Find where the given text appears and provide that cell's center as [X, Y] coordinate. 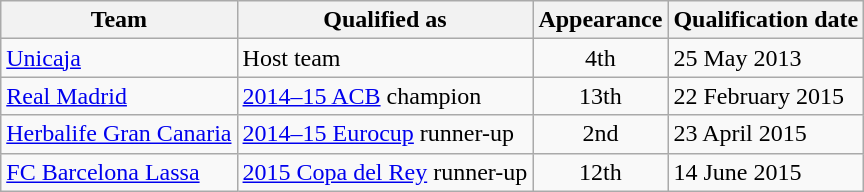
Qualified as [385, 20]
4th [600, 58]
22 February 2015 [766, 96]
Host team [385, 58]
14 June 2015 [766, 172]
Herbalife Gran Canaria [119, 134]
2014–15 Eurocup runner-up [385, 134]
Unicaja [119, 58]
2015 Copa del Rey runner-up [385, 172]
Real Madrid [119, 96]
FC Barcelona Lassa [119, 172]
Appearance [600, 20]
23 April 2015 [766, 134]
2014–15 ACB champion [385, 96]
2nd [600, 134]
Qualification date [766, 20]
25 May 2013 [766, 58]
13th [600, 96]
12th [600, 172]
Team [119, 20]
